From the cell containing the given text, extract its center point as [x, y] coordinate. 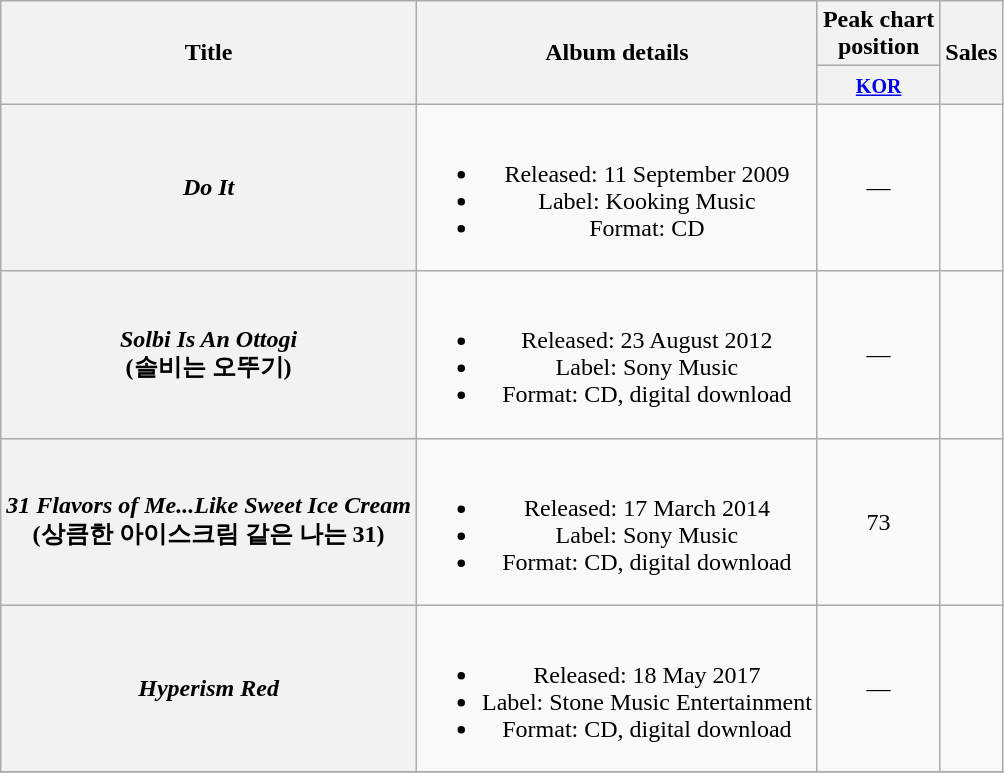
Do It [209, 188]
Album details [616, 52]
Sales [972, 52]
Solbi Is An Ottogi(솔비는 오뚜기) [209, 354]
Hyperism Red [209, 688]
KOR [878, 85]
Released: 18 May 2017Label: Stone Music EntertainmentFormat: CD, digital download [616, 688]
Title [209, 52]
Peak chart position [878, 34]
Released: 11 September 2009Label: Kooking MusicFormat: CD [616, 188]
Released: 23 August 2012Label: Sony MusicFormat: CD, digital download [616, 354]
31 Flavors of Me...Like Sweet Ice Cream(상큼한 아이스크림 같은 나는 31) [209, 522]
Released: 17 March 2014Label: Sony MusicFormat: CD, digital download [616, 522]
73 [878, 522]
